Provide the [X, Y] coordinate of the cell's center where the given text is located.  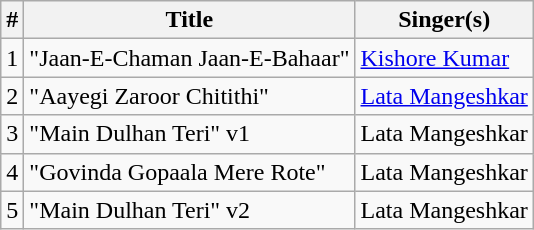
"Jaan-E-Chaman Jaan-E-Bahaar" [190, 58]
4 [12, 172]
"Aayegi Zaroor Chitithi" [190, 96]
Kishore Kumar [444, 58]
# [12, 20]
3 [12, 134]
"Main Dulhan Teri" v2 [190, 210]
2 [12, 96]
"Govinda Gopaala Mere Rote" [190, 172]
Title [190, 20]
Singer(s) [444, 20]
"Main Dulhan Teri" v1 [190, 134]
1 [12, 58]
5 [12, 210]
